Return (X, Y) of the center of cell containing provided text 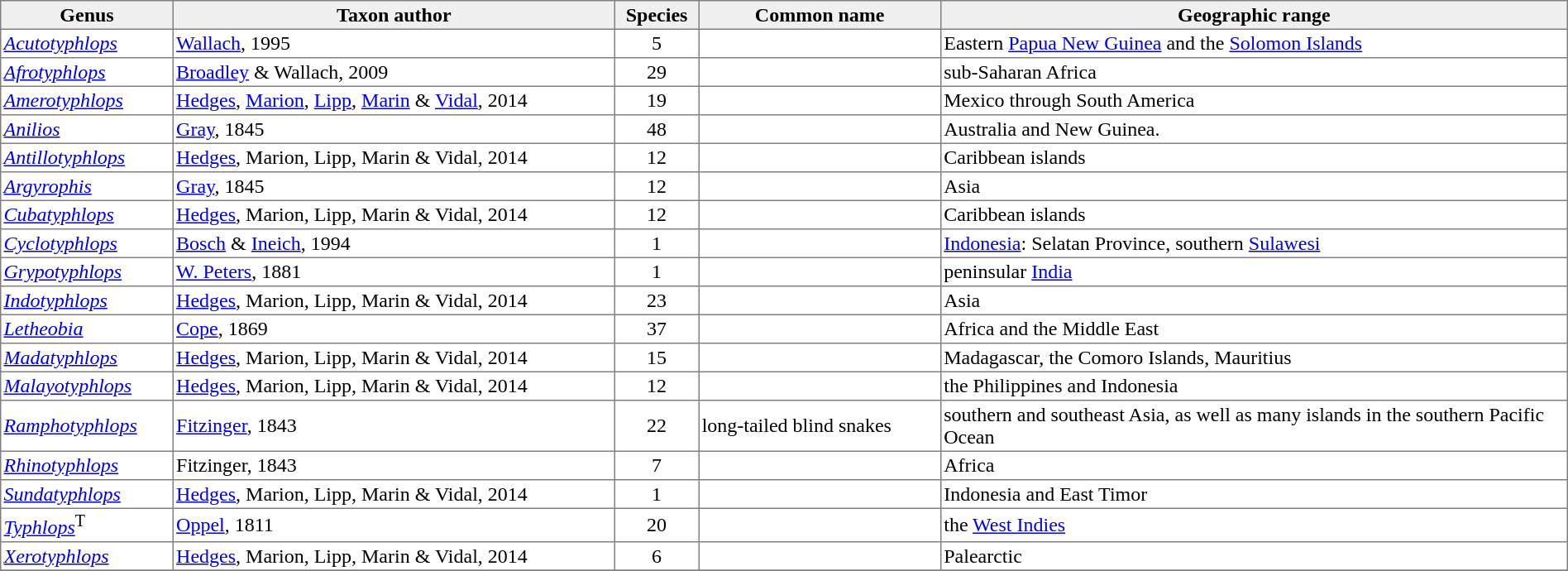
6 (657, 556)
Bosch & Ineich, 1994 (394, 243)
the Philippines and Indonesia (1254, 386)
Indonesia and East Timor (1254, 494)
Antillotyphlops (88, 157)
37 (657, 329)
Taxon author (394, 15)
Broadley & Wallach, 2009 (394, 72)
Anilios (88, 129)
23 (657, 300)
Oppel, 1811 (394, 525)
7 (657, 465)
long-tailed blind snakes (820, 426)
Africa (1254, 465)
Malayotyphlops (88, 386)
Madatyphlops (88, 357)
Sundatyphlops (88, 494)
Common name (820, 15)
Afrotyphlops (88, 72)
Madagascar, the Comoro Islands, Mauritius (1254, 357)
19 (657, 100)
29 (657, 72)
Acutotyphlops (88, 43)
Indonesia: Selatan Province, southern Sulawesi (1254, 243)
Africa and the Middle East (1254, 329)
Xerotyphlops (88, 556)
Australia and New Guinea. (1254, 129)
Letheobia (88, 329)
peninsular India (1254, 271)
Ramphotyphlops (88, 426)
5 (657, 43)
W. Peters, 1881 (394, 271)
Cubatyphlops (88, 214)
Geographic range (1254, 15)
15 (657, 357)
Grypotyphlops (88, 271)
Genus (88, 15)
Eastern Papua New Guinea and the Solomon Islands (1254, 43)
southern and southeast Asia, as well as many islands in the southern Pacific Ocean (1254, 426)
TyphlopsT (88, 525)
Argyrophis (88, 186)
Rhinotyphlops (88, 465)
Cope, 1869 (394, 329)
Mexico through South America (1254, 100)
Cyclotyphlops (88, 243)
the West Indies (1254, 525)
22 (657, 426)
Indotyphlops (88, 300)
Amerotyphlops (88, 100)
Palearctic (1254, 556)
Wallach, 1995 (394, 43)
Species (657, 15)
48 (657, 129)
sub-Saharan Africa (1254, 72)
20 (657, 525)
